Pinpoint the cell where the given text exists, returning its (X, Y) midpoint coordinate. 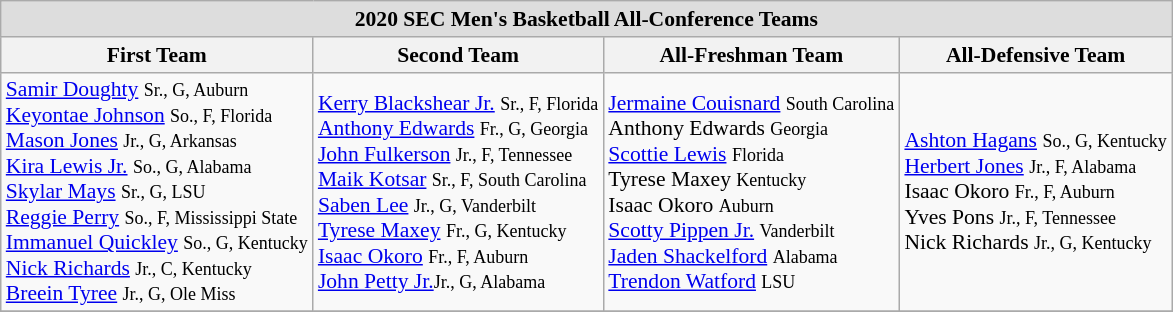
All-Freshman Team (751, 55)
Second Team (458, 55)
First Team (157, 55)
All-Defensive Team (1036, 55)
Ashton Hagans So., G, KentuckyHerbert Jones Jr., F, AlabamaIsaac Okoro Fr., F, AuburnYves Pons Jr., F, TennesseeNick Richards Jr., G, Kentucky (1036, 192)
2020 SEC Men's Basketball All-Conference Teams (586, 19)
